Find where the given text appears and provide that cell's center as [X, Y] coordinate. 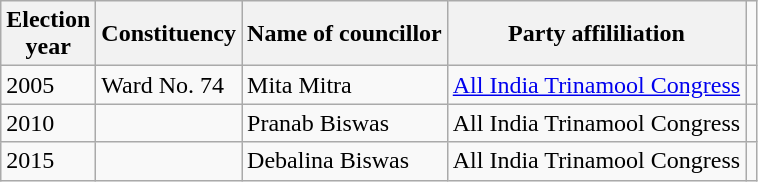
2005 [48, 85]
Name of councillor [345, 34]
Debalina Biswas [345, 161]
Party affililiation [596, 34]
Constituency [169, 34]
Mita Mitra [345, 85]
Pranab Biswas [345, 123]
Ward No. 74 [169, 85]
2015 [48, 161]
2010 [48, 123]
Election year [48, 34]
